Capture the cell that displays the provided text and extract its (x, y) central coordinate. 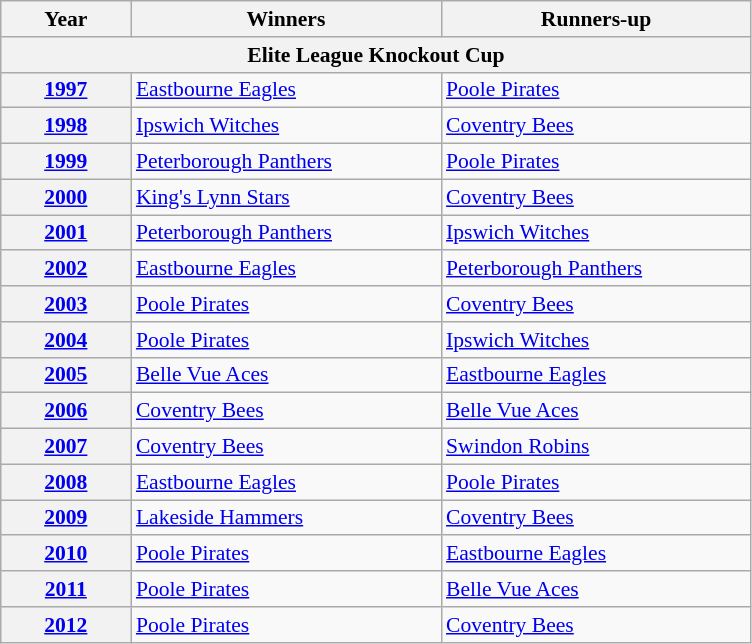
1998 (66, 126)
Winners (286, 19)
2012 (66, 625)
2002 (66, 269)
2009 (66, 518)
Runners-up (596, 19)
2010 (66, 554)
1999 (66, 162)
2003 (66, 304)
2000 (66, 197)
Swindon Robins (596, 447)
Elite League Knockout Cup (376, 55)
King's Lynn Stars (286, 197)
2004 (66, 340)
2008 (66, 482)
2006 (66, 411)
Year (66, 19)
2005 (66, 375)
2007 (66, 447)
2001 (66, 233)
2011 (66, 589)
Lakeside Hammers (286, 518)
1997 (66, 90)
